Identify which cell holds the provided text, then report its [X, Y] central coordinate. 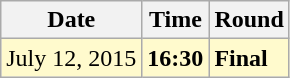
Round [249, 20]
Date [72, 20]
July 12, 2015 [72, 58]
Time [176, 20]
16:30 [176, 58]
Final [249, 58]
